Determine the (X, Y) coordinate at the center of the cell enclosing the given text.  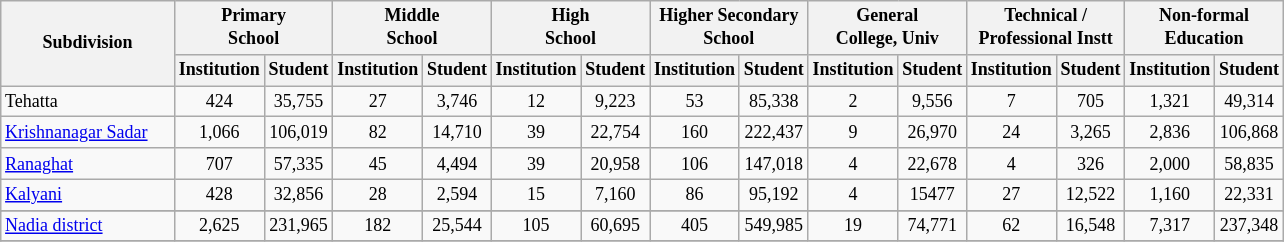
20,958 (616, 164)
428 (219, 194)
22,754 (616, 132)
14,710 (458, 132)
22,331 (1250, 194)
1,160 (1170, 194)
7,160 (616, 194)
2,000 (1170, 164)
86 (695, 194)
74,771 (932, 226)
28 (378, 194)
45 (378, 164)
2 (853, 102)
Higher SecondarySchool (729, 28)
Technical /Professional Instt (1045, 28)
35,755 (298, 102)
Ranaghat (88, 164)
237,348 (1250, 226)
326 (1090, 164)
58,835 (1250, 164)
26,970 (932, 132)
GeneralCollege, Univ (887, 28)
4,494 (458, 164)
PrimarySchool (253, 28)
Kalyani (88, 194)
62 (1011, 226)
25,544 (458, 226)
2,625 (219, 226)
707 (219, 164)
105 (536, 226)
424 (219, 102)
16,548 (1090, 226)
32,856 (298, 194)
7,317 (1170, 226)
53 (695, 102)
22,678 (932, 164)
95,192 (774, 194)
Nadia district (88, 226)
2,594 (458, 194)
147,018 (774, 164)
Krishnanagar Sadar (88, 132)
106,868 (1250, 132)
106,019 (298, 132)
2,836 (1170, 132)
9,556 (932, 102)
9 (853, 132)
7 (1011, 102)
3,746 (458, 102)
15 (536, 194)
1,066 (219, 132)
Tehatta (88, 102)
19 (853, 226)
HighSchool (570, 28)
12 (536, 102)
222,437 (774, 132)
9,223 (616, 102)
1,321 (1170, 102)
82 (378, 132)
Non-formalEducation (1204, 28)
106 (695, 164)
705 (1090, 102)
60,695 (616, 226)
15477 (932, 194)
405 (695, 226)
160 (695, 132)
12,522 (1090, 194)
57,335 (298, 164)
MiddleSchool (412, 28)
85,338 (774, 102)
549,985 (774, 226)
24 (1011, 132)
182 (378, 226)
49,314 (1250, 102)
231,965 (298, 226)
Subdivision (88, 44)
3,265 (1090, 132)
